Provide the [X, Y] coordinate of the cell's center where the given text is located.  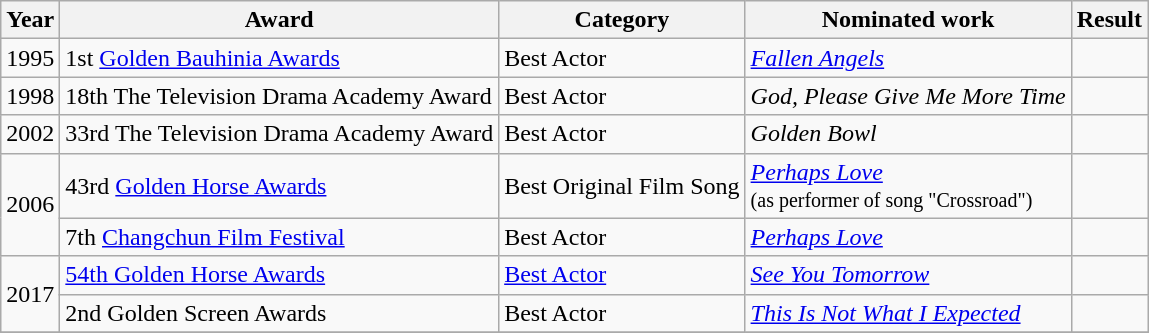
33rd The Television Drama Academy Award [280, 134]
18th The Television Drama Academy Award [280, 96]
Award [280, 20]
2006 [30, 204]
43rd Golden Horse Awards [280, 186]
1995 [30, 58]
2002 [30, 134]
Perhaps Love [908, 237]
7th Changchun Film Festival [280, 237]
Nominated work [908, 20]
2nd Golden Screen Awards [280, 313]
Fallen Angels [908, 58]
Golden Bowl [908, 134]
Best Original Film Song [622, 186]
54th Golden Horse Awards [280, 275]
Category [622, 20]
God, Please Give Me More Time [908, 96]
1st Golden Bauhinia Awards [280, 58]
1998 [30, 96]
This Is Not What I Expected [908, 313]
Year [30, 20]
See You Tomorrow [908, 275]
2017 [30, 294]
Perhaps Love(as performer of song "Crossroad") [908, 186]
Result [1109, 20]
